Provide the (X, Y) coordinate of the cell's center where the given text is located.  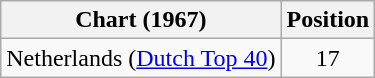
17 (328, 58)
Netherlands (Dutch Top 40) (141, 58)
Chart (1967) (141, 20)
Position (328, 20)
